From the cell containing the given text, extract its center point as [X, Y] coordinate. 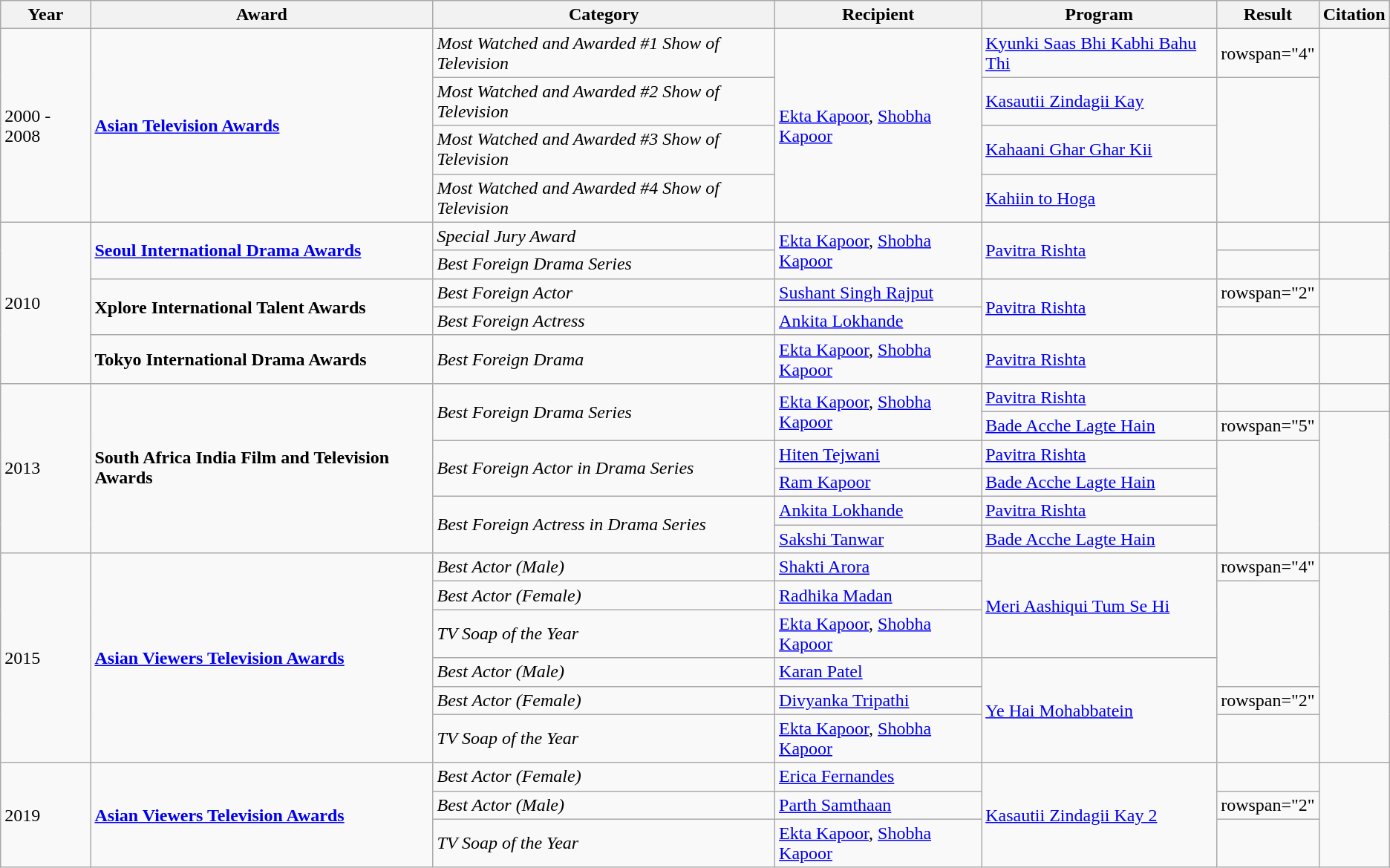
Kahiin to Hoga [1099, 198]
Most Watched and Awarded #2 Show of Television [604, 101]
Most Watched and Awarded #3 Show of Television [604, 150]
Program [1099, 15]
Special Jury Award [604, 236]
rowspan="5" [1268, 425]
Result [1268, 15]
Hiten Tejwani [878, 454]
2010 [46, 303]
Karan Patel [878, 672]
Erica Fernandes [878, 777]
Tokyo International Drama Awards [261, 359]
Most Watched and Awarded #4 Show of Television [604, 198]
Category [604, 15]
Best Foreign Actress in Drama Series [604, 525]
Sushant Singh Rajput [878, 293]
Year [46, 15]
South Africa India Film and Television Awards [261, 468]
Parth Samthaan [878, 805]
Xplore International Talent Awards [261, 307]
2019 [46, 815]
2000 - 2008 [46, 125]
Kasautii Zindagii Kay 2 [1099, 815]
Ye Hai Mohabbatein [1099, 710]
Most Watched and Awarded #1 Show of Television [604, 53]
Recipient [878, 15]
Shakti Arora [878, 567]
Seoul International Drama Awards [261, 250]
Meri Aashiqui Tum Se Hi [1099, 606]
2013 [46, 468]
2015 [46, 658]
Divyanka Tripathi [878, 700]
Kasautii Zindagii Kay [1099, 101]
Best Foreign Actor in Drama Series [604, 468]
Ram Kapoor [878, 483]
Radhika Madan [878, 595]
Best Foreign Actress [604, 321]
Kyunki Saas Bhi Kabhi Bahu Thi [1099, 53]
Citation [1354, 15]
Sakshi Tanwar [878, 539]
Best Foreign Drama [604, 359]
Award [261, 15]
Asian Television Awards [261, 125]
Best Foreign Actor [604, 293]
Kahaani Ghar Ghar Kii [1099, 150]
